Locate the cell with the specified text and output its [X, Y] center coordinate. 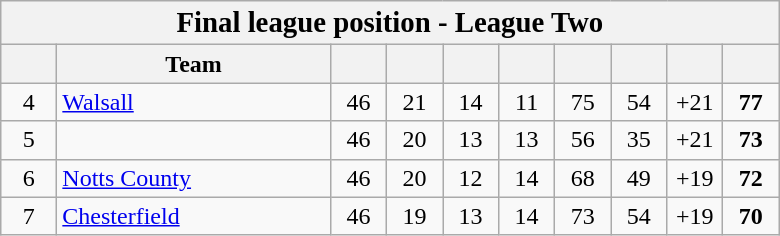
Chesterfield [194, 216]
49 [639, 178]
72 [751, 178]
6 [29, 178]
Team [194, 64]
5 [29, 140]
12 [470, 178]
4 [29, 102]
75 [583, 102]
70 [751, 216]
7 [29, 216]
Notts County [194, 178]
77 [751, 102]
11 [527, 102]
35 [639, 140]
Walsall [194, 102]
68 [583, 178]
56 [583, 140]
Final league position - League Two [390, 23]
19 [414, 216]
21 [414, 102]
